Capture the cell that displays the provided text and extract its (X, Y) central coordinate. 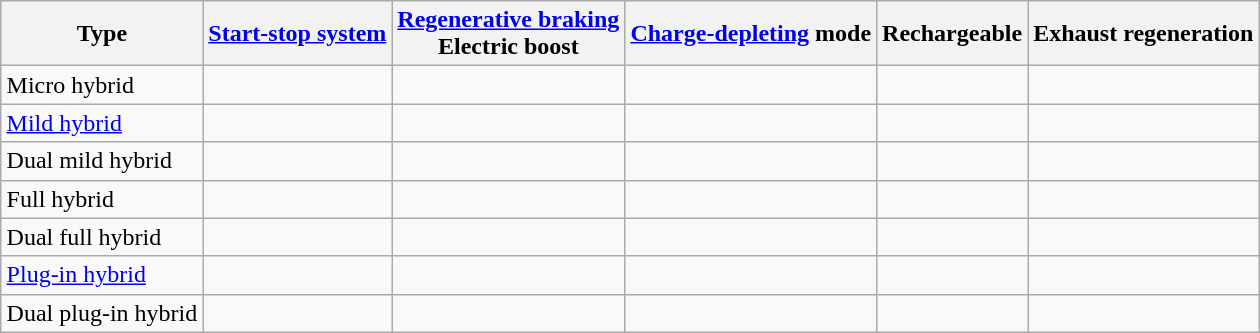
Type (102, 34)
Dual full hybrid (102, 237)
Charge-depleting mode (751, 34)
Full hybrid (102, 199)
Dual mild hybrid (102, 161)
Start-stop system (298, 34)
Mild hybrid (102, 123)
Rechargeable (952, 34)
Plug-in hybrid (102, 275)
Exhaust regeneration (1144, 34)
Regenerative brakingElectric boost (508, 34)
Micro hybrid (102, 85)
Dual plug-in hybrid (102, 313)
